Capture the cell that displays the provided text and extract its (x, y) central coordinate. 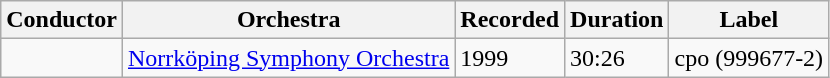
30:26 (617, 58)
1999 (510, 58)
Duration (617, 20)
Norrköping Symphony Orchestra (288, 58)
Label (749, 20)
Conductor (62, 20)
Recorded (510, 20)
cpo (999677-2) (749, 58)
Orchestra (288, 20)
